Scan for the cell matching the given text and deliver its (x, y) coordinate at center. 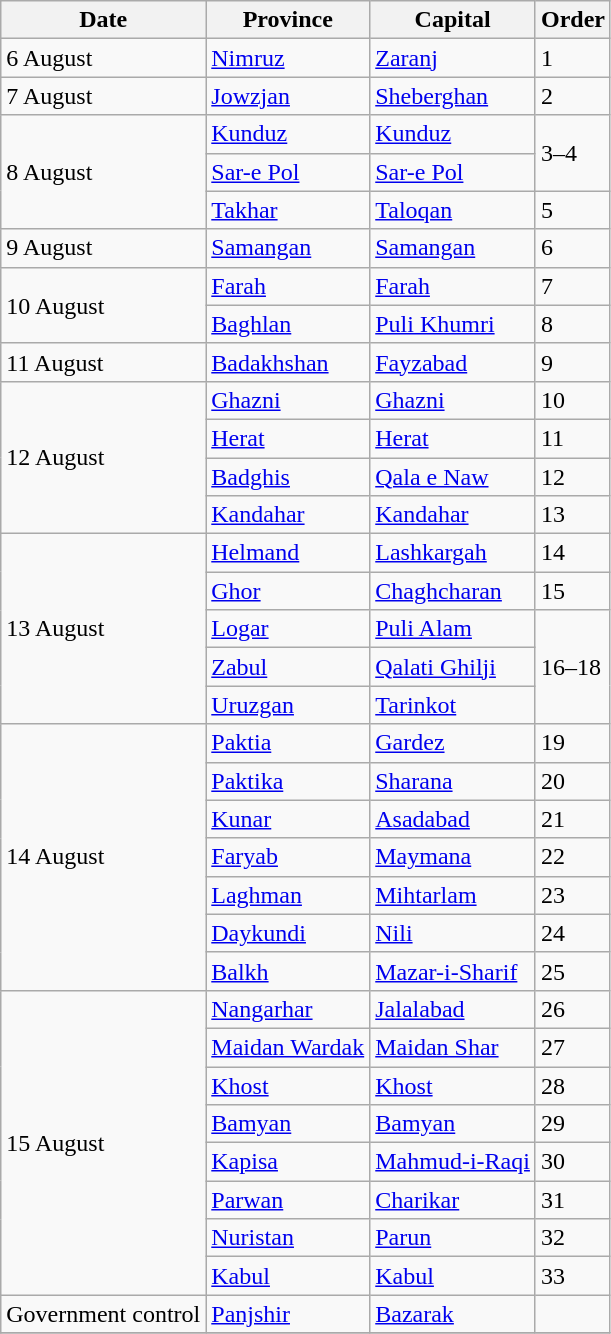
Bazarak (453, 1314)
Charikar (453, 1200)
Capital (453, 20)
Tarinkot (453, 705)
Balkh (288, 971)
7 August (104, 96)
Faryab (288, 857)
8 (572, 324)
Logar (288, 629)
Panjshir (288, 1314)
9 August (104, 248)
9 (572, 362)
Parwan (288, 1200)
Qala e Naw (453, 477)
Fayzabad (453, 362)
10 August (104, 305)
Qalati Ghilji (453, 667)
Jowzjan (288, 96)
28 (572, 1085)
24 (572, 933)
30 (572, 1162)
Maidan Wardak (288, 1047)
Jalalabad (453, 1009)
Kunar (288, 819)
29 (572, 1124)
3–4 (572, 153)
Baghlan (288, 324)
19 (572, 743)
10 (572, 400)
Zabul (288, 667)
Chaghcharan (453, 591)
8 August (104, 172)
Ghor (288, 591)
33 (572, 1276)
16–18 (572, 667)
12 August (104, 457)
Badghis (288, 477)
27 (572, 1047)
Paktia (288, 743)
Order (572, 20)
Taloqan (453, 210)
Mahmud-i-Raqi (453, 1162)
7 (572, 286)
25 (572, 971)
Lashkargah (453, 553)
Uruzgan (288, 705)
Nuristan (288, 1238)
Mihtarlam (453, 895)
Gardez (453, 743)
Daykundi (288, 933)
Puli Khumri (453, 324)
Takhar (288, 210)
11 August (104, 362)
5 (572, 210)
Mazar-i-Sharif (453, 971)
14 August (104, 857)
6 August (104, 58)
22 (572, 857)
Date (104, 20)
Maymana (453, 857)
15 August (104, 1142)
13 (572, 515)
Government control (104, 1314)
Laghman (288, 895)
Puli Alam (453, 629)
Sharana (453, 781)
Kapisa (288, 1162)
Nili (453, 933)
15 (572, 591)
14 (572, 553)
Nimruz (288, 58)
20 (572, 781)
21 (572, 819)
Maidan Shar (453, 1047)
Asadabad (453, 819)
Zaranj (453, 58)
Nangarhar (288, 1009)
Sheberghan (453, 96)
11 (572, 438)
2 (572, 96)
32 (572, 1238)
Parun (453, 1238)
31 (572, 1200)
12 (572, 477)
23 (572, 895)
6 (572, 248)
Province (288, 20)
1 (572, 58)
13 August (104, 629)
26 (572, 1009)
Helmand (288, 553)
Paktika (288, 781)
Badakhshan (288, 362)
